From the cell containing the given text, extract its center point as (x, y) coordinate. 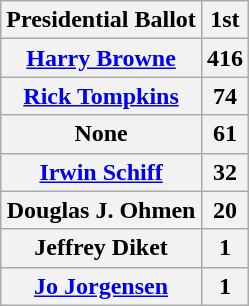
Jo Jorgensen (102, 286)
1st (224, 20)
416 (224, 58)
32 (224, 172)
None (102, 134)
Harry Browne (102, 58)
61 (224, 134)
Rick Tompkins (102, 96)
20 (224, 210)
Irwin Schiff (102, 172)
74 (224, 96)
Jeffrey Diket (102, 248)
Presidential Ballot (102, 20)
Douglas J. Ohmen (102, 210)
